Find where the given text appears and provide that cell's center as [x, y] coordinate. 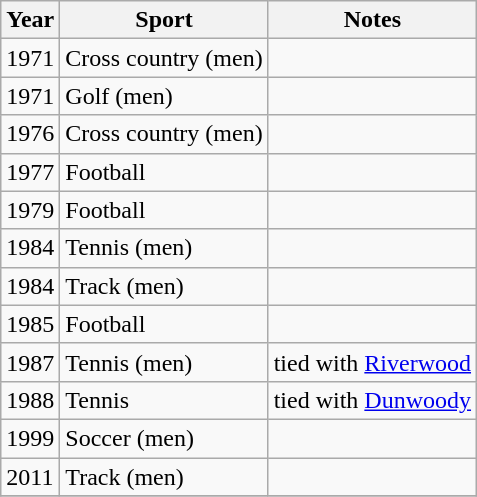
tied with Dunwoody [372, 400]
1976 [30, 134]
1979 [30, 210]
tied with Riverwood [372, 362]
Sport [164, 20]
1999 [30, 438]
1988 [30, 400]
2011 [30, 477]
1985 [30, 324]
1977 [30, 172]
Notes [372, 20]
1987 [30, 362]
Tennis [164, 400]
Year [30, 20]
Soccer (men) [164, 438]
Golf (men) [164, 96]
